Find where the given text appears and provide that cell's center as (x, y) coordinate. 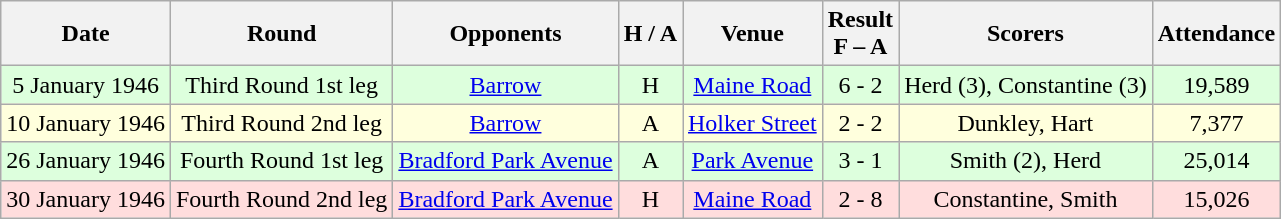
Fourth Round 2nd leg (281, 199)
7,377 (1216, 123)
Third Round 1st leg (281, 85)
Constantine, Smith (1026, 199)
Smith (2), Herd (1026, 161)
ResultF – A (860, 34)
Attendance (1216, 34)
5 January 1946 (86, 85)
Venue (752, 34)
26 January 1946 (86, 161)
Opponents (506, 34)
Fourth Round 1st leg (281, 161)
Third Round 2nd leg (281, 123)
Scorers (1026, 34)
10 January 1946 (86, 123)
15,026 (1216, 199)
Holker Street (752, 123)
3 - 1 (860, 161)
6 - 2 (860, 85)
Round (281, 34)
Herd (3), Constantine (3) (1026, 85)
Date (86, 34)
2 - 8 (860, 199)
H / A (650, 34)
2 - 2 (860, 123)
Dunkley, Hart (1026, 123)
30 January 1946 (86, 199)
Park Avenue (752, 161)
19,589 (1216, 85)
25,014 (1216, 161)
